Capture the cell that displays the provided text and extract its [X, Y] central coordinate. 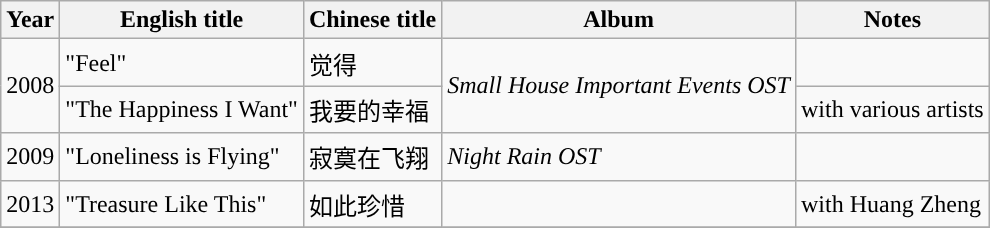
Chinese title [372, 20]
2013 [30, 204]
"Feel" [182, 62]
寂寞在飞翔 [372, 156]
"Treasure Like This" [182, 204]
2008 [30, 86]
觉得 [372, 62]
"The Happiness I Want" [182, 110]
2009 [30, 156]
with Huang Zheng [892, 204]
Small House Important Events OST [619, 86]
Notes [892, 20]
Night Rain OST [619, 156]
Year [30, 20]
我要的幸福 [372, 110]
如此珍惜 [372, 204]
with various artists [892, 110]
Album [619, 20]
"Loneliness is Flying" [182, 156]
English title [182, 20]
